For the text-containing cell, return its midpoint in [x, y] coordinate format. 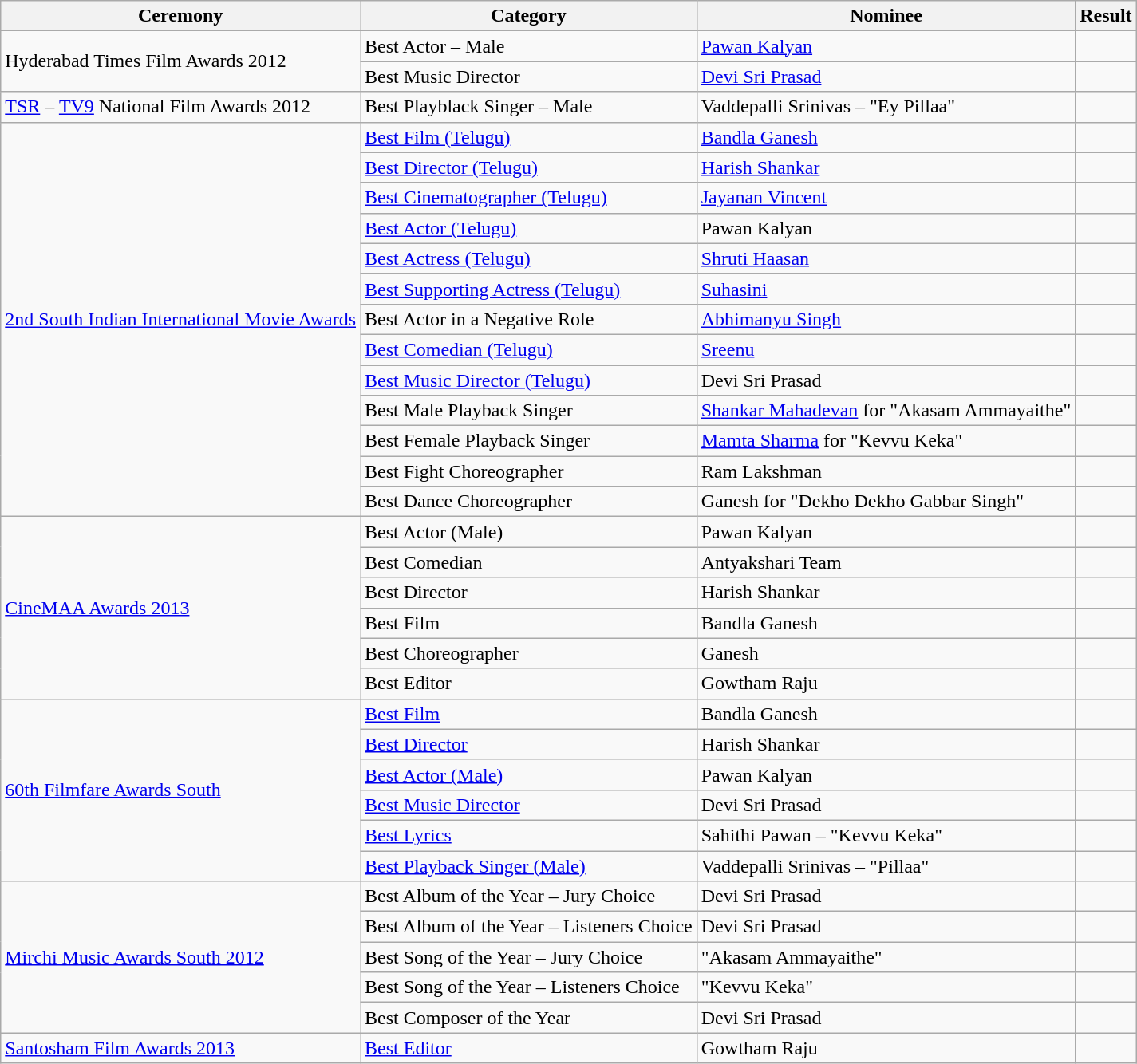
Antyakshari Team [886, 562]
Santosham Film Awards 2013 [180, 1048]
Best Playback Singer (Male) [529, 865]
Jayanan Vincent [886, 198]
"Akasam Ammayaithe" [886, 957]
Best Album of the Year – Jury Choice [529, 897]
Best Actor (Telugu) [529, 228]
Best Lyrics [529, 835]
2nd South Indian International Movie Awards [180, 319]
Best Cinematographer (Telugu) [529, 198]
Shruti Haasan [886, 258]
Category [529, 16]
TSR – TV9 National Film Awards 2012 [180, 107]
Best Song of the Year – Listeners Choice [529, 987]
Hyderabad Times Film Awards 2012 [180, 61]
Best Actor – Male [529, 46]
CineMAA Awards 2013 [180, 608]
Best Composer of the Year [529, 1018]
Suhasini [886, 289]
Ceremony [180, 16]
Best Female Playback Singer [529, 441]
Best Choreographer [529, 653]
Mamta Sharma for "Kevvu Keka" [886, 441]
Best Male Playback Singer [529, 411]
Best Comedian (Telugu) [529, 349]
Best Playblack Singer – Male [529, 107]
Sreenu [886, 349]
Best Actor in a Negative Role [529, 319]
Sahithi Pawan – "Kevvu Keka" [886, 835]
Best Album of the Year – Listeners Choice [529, 927]
"Kevvu Keka" [886, 987]
Best Song of the Year – Jury Choice [529, 957]
Ganesh for "Dekho Dekho Gabbar Singh" [886, 502]
Best Dance Choreographer [529, 502]
Vaddepalli Srinivas – "Pillaa" [886, 865]
Shankar Mahadevan for "Akasam Ammayaithe" [886, 411]
Best Music Director (Telugu) [529, 380]
Nominee [886, 16]
Best Fight Choreographer [529, 471]
Best Actress (Telugu) [529, 258]
Vaddepalli Srinivas – "Ey Pillaa" [886, 107]
Best Comedian [529, 562]
Ganesh [886, 653]
Best Supporting Actress (Telugu) [529, 289]
Abhimanyu Singh [886, 319]
Mirchi Music Awards South 2012 [180, 957]
60th Filmfare Awards South [180, 790]
Best Film (Telugu) [529, 137]
Result [1106, 16]
Ram Lakshman [886, 471]
Best Director (Telugu) [529, 167]
